Find where the given text appears and provide that cell's center as (x, y) coordinate. 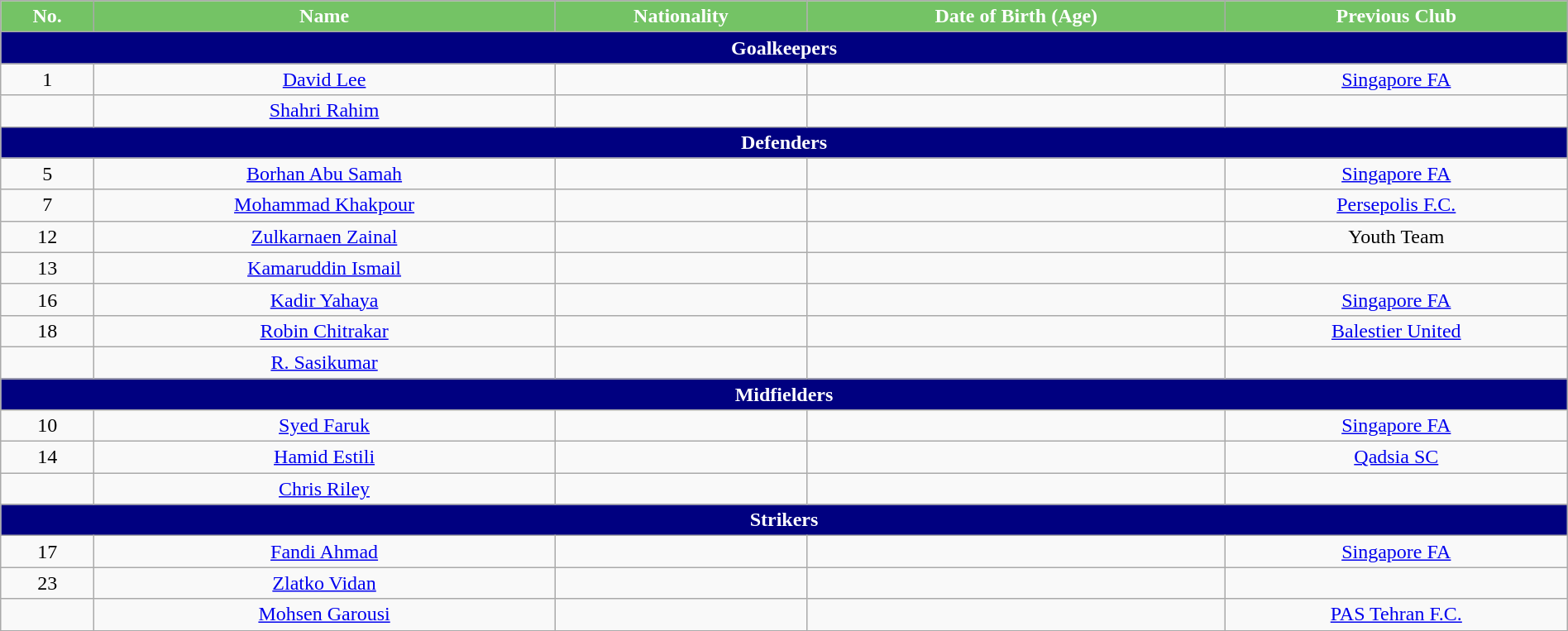
1 (48, 79)
Kadir Yahaya (324, 299)
7 (48, 205)
Persepolis F.C. (1396, 205)
Nationality (681, 17)
10 (48, 426)
Zlatko Vidan (324, 583)
18 (48, 331)
Goalkeepers (784, 48)
Chris Riley (324, 489)
PAS Tehran F.C. (1396, 614)
Previous Club (1396, 17)
Mohammad Khakpour (324, 205)
5 (48, 174)
Strikers (784, 520)
23 (48, 583)
Qadsia SC (1396, 457)
Kamaruddin Ismail (324, 268)
David Lee (324, 79)
Midfielders (784, 394)
Fandi Ahmad (324, 552)
Borhan Abu Samah (324, 174)
Syed Faruk (324, 426)
16 (48, 299)
Date of Birth (Age) (1016, 17)
Name (324, 17)
12 (48, 237)
Zulkarnaen Zainal (324, 237)
17 (48, 552)
Balestier United (1396, 331)
Mohsen Garousi (324, 614)
No. (48, 17)
Defenders (784, 142)
Hamid Estili (324, 457)
14 (48, 457)
13 (48, 268)
Youth Team (1396, 237)
R. Sasikumar (324, 362)
Shahri Rahim (324, 111)
Robin Chitrakar (324, 331)
